For the text-containing cell, return its midpoint in (X, Y) coordinate format. 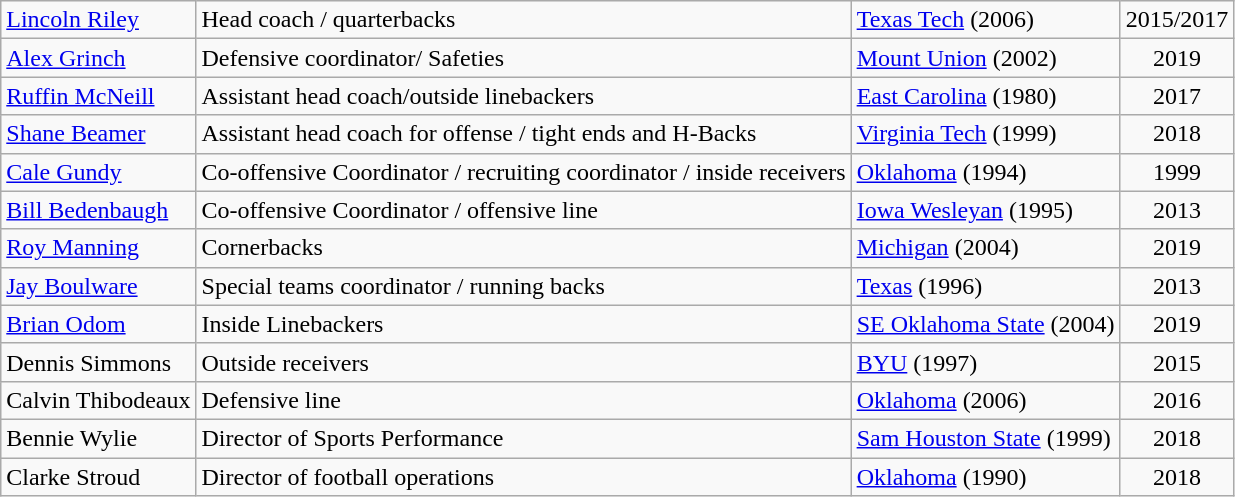
Iowa Wesleyan (1995) (986, 210)
Special teams coordinator / running backs (524, 286)
Dennis Simmons (98, 362)
Outside receivers (524, 362)
Michigan (2004) (986, 248)
Jay Boulware (98, 286)
Calvin Thibodeaux (98, 400)
Shane Beamer (98, 134)
Virginia Tech (1999) (986, 134)
Cale Gundy (98, 172)
Defensive line (524, 400)
Inside Linebackers (524, 324)
Brian Odom (98, 324)
Bennie Wylie (98, 438)
Ruffin McNeill (98, 96)
Director of football operations (524, 477)
Bill Bedenbaugh (98, 210)
Roy Manning (98, 248)
Sam Houston State (1999) (986, 438)
2016 (1177, 400)
Mount Union (2002) (986, 58)
Texas (1996) (986, 286)
Alex Grinch (98, 58)
Oklahoma (1990) (986, 477)
Co-offensive Coordinator / offensive line (524, 210)
Clarke Stroud (98, 477)
Oklahoma (2006) (986, 400)
Head coach / quarterbacks (524, 20)
Assistant head coach for offense / tight ends and H-Backs (524, 134)
SE Oklahoma State (2004) (986, 324)
Texas Tech (2006) (986, 20)
Assistant head coach/outside linebackers (524, 96)
Co-offensive Coordinator / recruiting coordinator / inside receivers (524, 172)
2015 (1177, 362)
Defensive coordinator/ Safeties (524, 58)
Lincoln Riley (98, 20)
Director of Sports Performance (524, 438)
East Carolina (1980) (986, 96)
Cornerbacks (524, 248)
Oklahoma (1994) (986, 172)
2017 (1177, 96)
2015/2017 (1177, 20)
BYU (1997) (986, 362)
1999 (1177, 172)
